Capture the cell that displays the provided text and extract its [x, y] central coordinate. 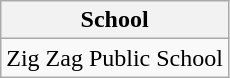
School [115, 20]
Zig Zag Public School [115, 58]
